Locate the cell with the specified text and output its [x, y] center coordinate. 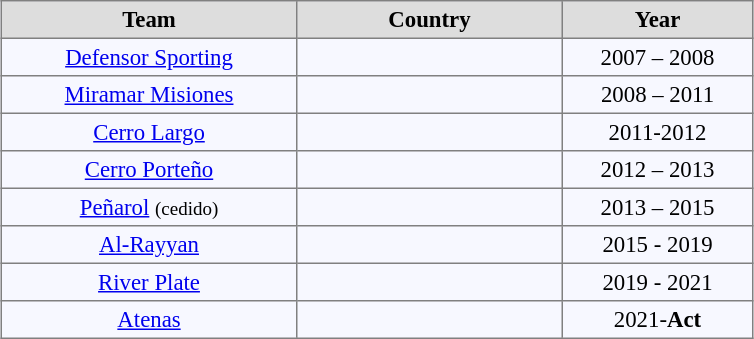
2019 - 2021 [657, 282]
Peñarol (cedido) [149, 207]
Cerro Largo [149, 132]
2013 – 2015 [657, 207]
Country [430, 20]
Year [657, 20]
Miramar Misiones [149, 95]
Al-Rayyan [149, 245]
2021-Act [657, 320]
Atenas [149, 320]
Team [149, 20]
2012 – 2013 [657, 170]
2015 - 2019 [657, 245]
Defensor Sporting [149, 57]
River Plate [149, 282]
2011-2012 [657, 132]
2007 – 2008 [657, 57]
2008 – 2011 [657, 95]
Cerro Porteño [149, 170]
